Output the (x, y) coordinate of the center of the cell containing the given text.  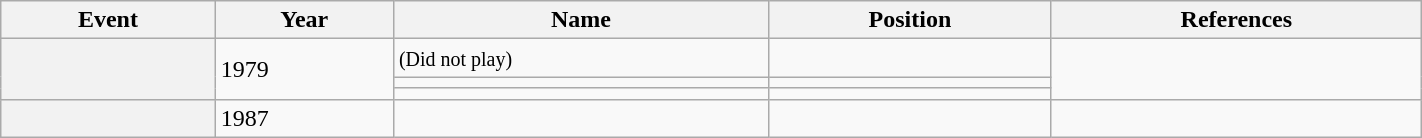
Position (910, 20)
(Did not play) (580, 58)
1987 (304, 118)
Name (580, 20)
1979 (304, 69)
References (1236, 20)
Year (304, 20)
Event (108, 20)
